Identify which cell holds the provided text, then report its [x, y] central coordinate. 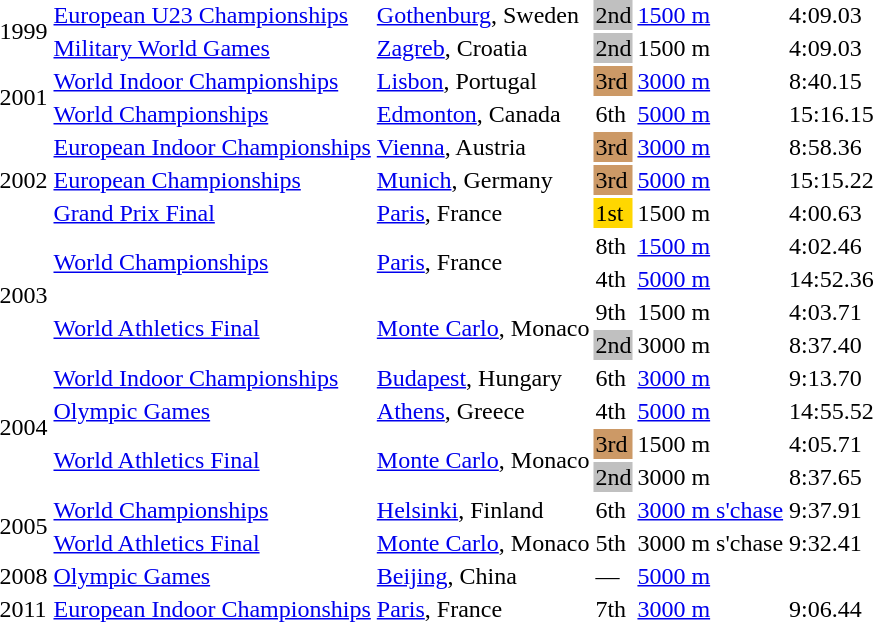
Military World Games [212, 48]
European Indoor Championships [212, 147]
Grand Prix Final [212, 213]
European Championships [212, 180]
Vienna, Austria [483, 147]
Munich, Germany [483, 180]
8th [614, 246]
Budapest, Hungary [483, 378]
Zagreb, Croatia [483, 48]
9th [614, 312]
Gothenburg, Sweden [483, 15]
Edmonton, Canada [483, 114]
European U23 Championships [212, 15]
5th [614, 543]
Athens, Greece [483, 411]
1st [614, 213]
Lisbon, Portugal [483, 81]
Beijing, China [483, 576]
Helsinki, Finland [483, 510]
— [614, 576]
